From the cell containing the given text, extract its center point as (X, Y) coordinate. 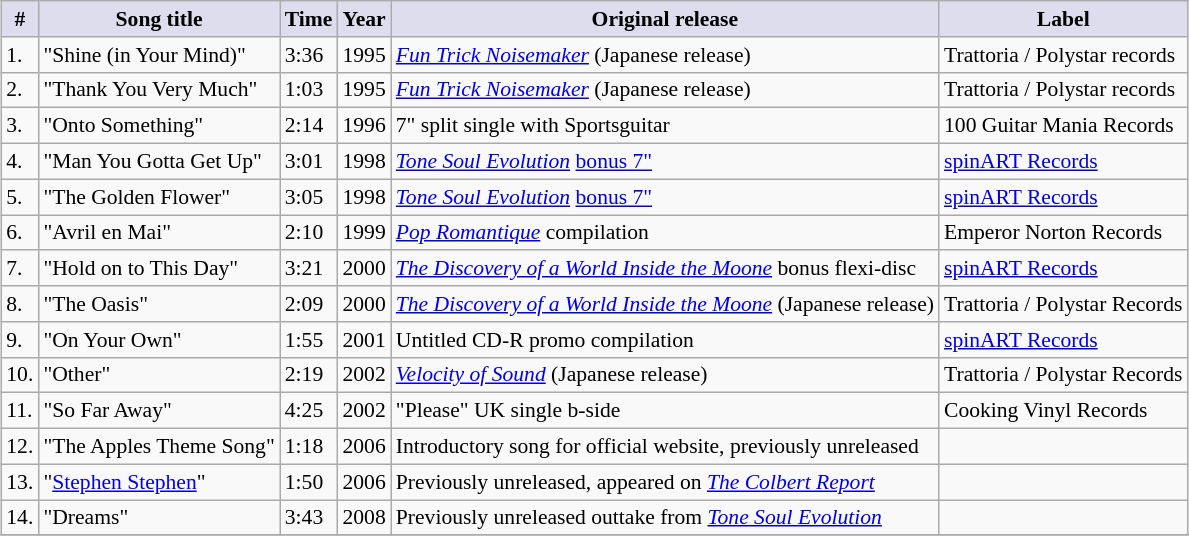
Pop Romantique compilation (665, 232)
"So Far Away" (158, 411)
3:01 (309, 161)
4:25 (309, 411)
1. (20, 54)
2:19 (309, 375)
9. (20, 339)
2:14 (309, 126)
Year (364, 19)
1:50 (309, 482)
100 Guitar Mania Records (1064, 126)
2:10 (309, 232)
Untitled CD-R promo compilation (665, 339)
The Discovery of a World Inside the Moone bonus flexi-disc (665, 268)
1:03 (309, 90)
Introductory song for official website, previously unreleased (665, 446)
3. (20, 126)
"On Your Own" (158, 339)
Previously unreleased outtake from Tone Soul Evolution (665, 518)
"Dreams" (158, 518)
7. (20, 268)
1:55 (309, 339)
Time (309, 19)
2008 (364, 518)
"Shine (in Your Mind)" (158, 54)
3:43 (309, 518)
13. (20, 482)
14. (20, 518)
12. (20, 446)
6. (20, 232)
"Other" (158, 375)
3:36 (309, 54)
1:18 (309, 446)
3:21 (309, 268)
3:05 (309, 197)
4. (20, 161)
"Hold on to This Day" (158, 268)
2. (20, 90)
# (20, 19)
5. (20, 197)
Label (1064, 19)
"Avril en Mai" (158, 232)
"The Oasis" (158, 304)
"Man You Gotta Get Up" (158, 161)
1996 (364, 126)
"Stephen Stephen" (158, 482)
11. (20, 411)
"Onto Something" (158, 126)
Previously unreleased, appeared on The Colbert Report (665, 482)
Emperor Norton Records (1064, 232)
"Please" UK single b-side (665, 411)
10. (20, 375)
"The Apples Theme Song" (158, 446)
Cooking Vinyl Records (1064, 411)
Velocity of Sound (Japanese release) (665, 375)
Original release (665, 19)
1999 (364, 232)
8. (20, 304)
Song title (158, 19)
2001 (364, 339)
7" split single with Sportsguitar (665, 126)
"The Golden Flower" (158, 197)
2:09 (309, 304)
The Discovery of a World Inside the Moone (Japanese release) (665, 304)
"Thank You Very Much" (158, 90)
